Return [X, Y] of the center of cell containing provided text 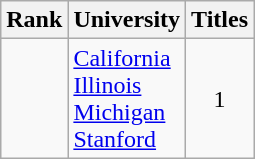
Rank [34, 20]
Titles [220, 20]
CaliforniaIllinoisMichiganStanford [127, 98]
University [127, 20]
1 [220, 98]
